Extract the [x, y] coordinate from the center of the cell holding the provided text.  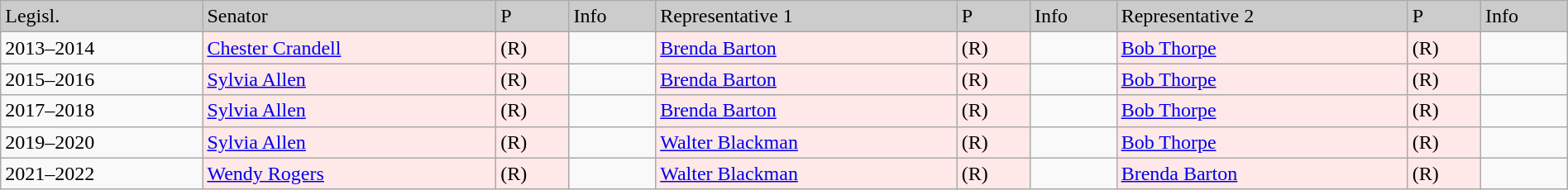
Representative 2 [1262, 17]
Wendy Rogers [349, 173]
2017–2018 [102, 111]
Chester Crandell [349, 48]
Legisl. [102, 17]
Senator [349, 17]
Representative 1 [806, 17]
2015–2016 [102, 79]
2021–2022 [102, 173]
2013–2014 [102, 48]
2019–2020 [102, 142]
